Return the [X, Y] coordinate for the center point of the cell that contains the specified text.  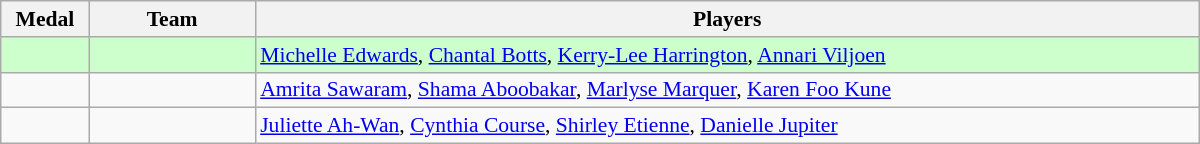
Michelle Edwards, Chantal Botts, Kerry-Lee Harrington, Annari Viljoen [727, 55]
Amrita Sawaram, Shama Aboobakar, Marlyse Marquer, Karen Foo Kune [727, 90]
Juliette Ah-Wan, Cynthia Course, Shirley Etienne, Danielle Jupiter [727, 126]
Players [727, 19]
Medal [45, 19]
Team [172, 19]
